Detect which cell encompasses the target text, then output its (x, y) center coordinate. 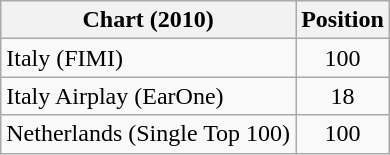
18 (343, 96)
Chart (2010) (148, 20)
Italy Airplay (EarOne) (148, 96)
Position (343, 20)
Italy (FIMI) (148, 58)
Netherlands (Single Top 100) (148, 134)
